Locate the cell with the specified text and output its (X, Y) center coordinate. 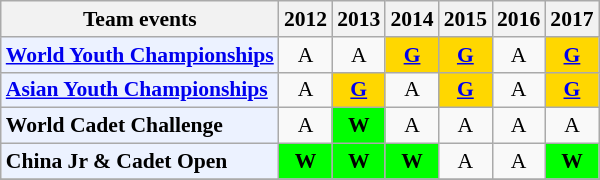
2012 (306, 19)
World Cadet Challenge (140, 126)
2015 (466, 19)
Asian Youth Championships (140, 90)
2013 (358, 19)
World Youth Championships (140, 55)
2017 (572, 19)
2014 (412, 19)
China Jr & Cadet Open (140, 162)
2016 (518, 19)
Team events (140, 19)
